Return the (X, Y) coordinate for the center point of the cell that contains the specified text.  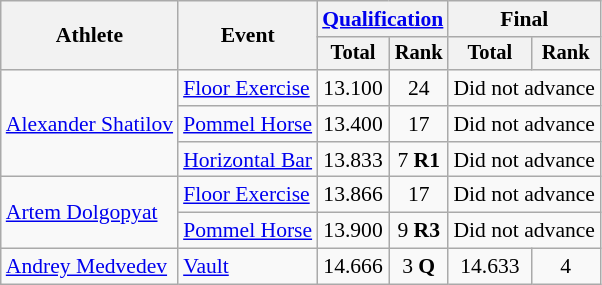
Horizontal Bar (248, 160)
14.666 (353, 267)
Final (524, 19)
Artem Dolgopyat (90, 212)
13.900 (353, 231)
3 Q (419, 267)
24 (419, 88)
Alexander Shatilov (90, 124)
7 R1 (419, 160)
4 (566, 267)
Athlete (90, 36)
Event (248, 36)
13.400 (353, 124)
13.100 (353, 88)
Qualification (382, 19)
13.866 (353, 195)
Andrey Medvedev (90, 267)
14.633 (490, 267)
9 R3 (419, 231)
13.833 (353, 160)
Vault (248, 267)
